Identify which cell holds the provided text, then report its (x, y) central coordinate. 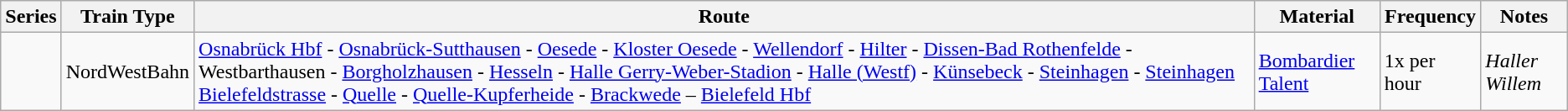
Bombardier Talent (1317, 71)
1x per hour (1431, 71)
Material (1317, 17)
Frequency (1431, 17)
Route (725, 17)
Haller Willem (1524, 71)
Train Type (127, 17)
Notes (1524, 17)
Series (31, 17)
NordWestBahn (127, 71)
